Locate the cell with the specified text and output its [x, y] center coordinate. 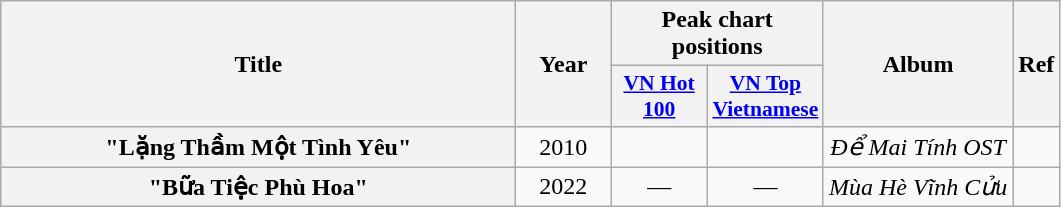
Ref [1036, 64]
"Lặng Thầm Một Tình Yêu" [258, 147]
Để Mai Tính OST [918, 147]
2010 [564, 147]
VN Hot 100 [660, 96]
Peak chart positions [718, 34]
VN Top Vietnamese [765, 96]
2022 [564, 186]
"Bữa Tiệc Phù Hoa" [258, 186]
Album [918, 64]
Title [258, 64]
Year [564, 64]
Mùa Hè Vĩnh Cửu [918, 186]
